Pinpoint the cell where the given text exists, returning its [X, Y] midpoint coordinate. 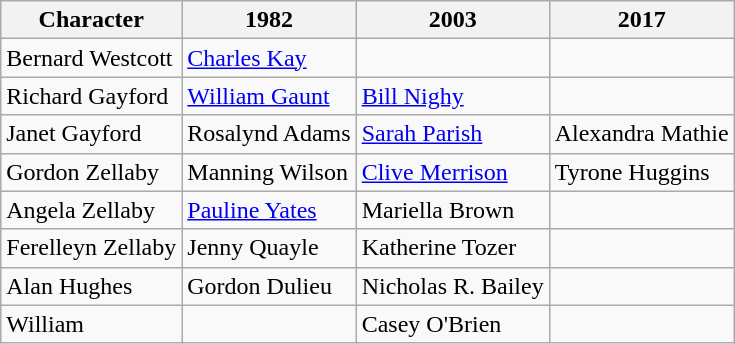
Bill Nighy [452, 96]
Gordon Zellaby [92, 172]
Clive Merrison [452, 172]
Manning Wilson [269, 172]
Character [92, 20]
Katherine Tozer [452, 248]
Angela Zellaby [92, 210]
Bernard Westcott [92, 58]
Pauline Yates [269, 210]
2003 [452, 20]
Tyrone Huggins [642, 172]
Casey O'Brien [452, 324]
Gordon Dulieu [269, 286]
Jenny Quayle [269, 248]
Alexandra Mathie [642, 134]
Nicholas R. Bailey [452, 286]
William [92, 324]
William Gaunt [269, 96]
Rosalynd Adams [269, 134]
Alan Hughes [92, 286]
Richard Gayford [92, 96]
Charles Kay [269, 58]
Ferelleyn Zellaby [92, 248]
1982 [269, 20]
Mariella Brown [452, 210]
2017 [642, 20]
Janet Gayford [92, 134]
Sarah Parish [452, 134]
